For the text-containing cell, return its midpoint in (x, y) coordinate format. 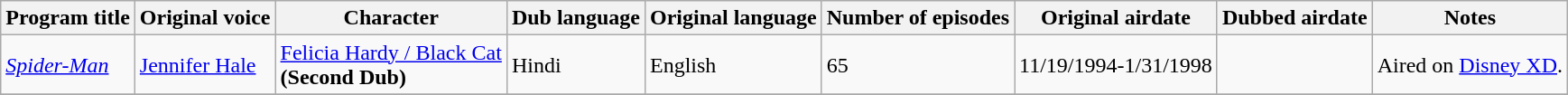
Spider-Man (69, 65)
11/19/1994-1/31/1998 (1116, 65)
Original airdate (1116, 18)
English (733, 65)
Character (391, 18)
Original language (733, 18)
Jennifer Hale (205, 65)
65 (917, 65)
Number of episodes (917, 18)
Aired on Disney XD. (1470, 65)
Original voice (205, 18)
Hindi (576, 65)
Notes (1470, 18)
Dub language (576, 18)
Dubbed airdate (1294, 18)
Program title (69, 18)
Felicia Hardy / Black Cat (Second Dub) (391, 65)
